Extract the [X, Y] coordinate from the center of the cell holding the provided text.  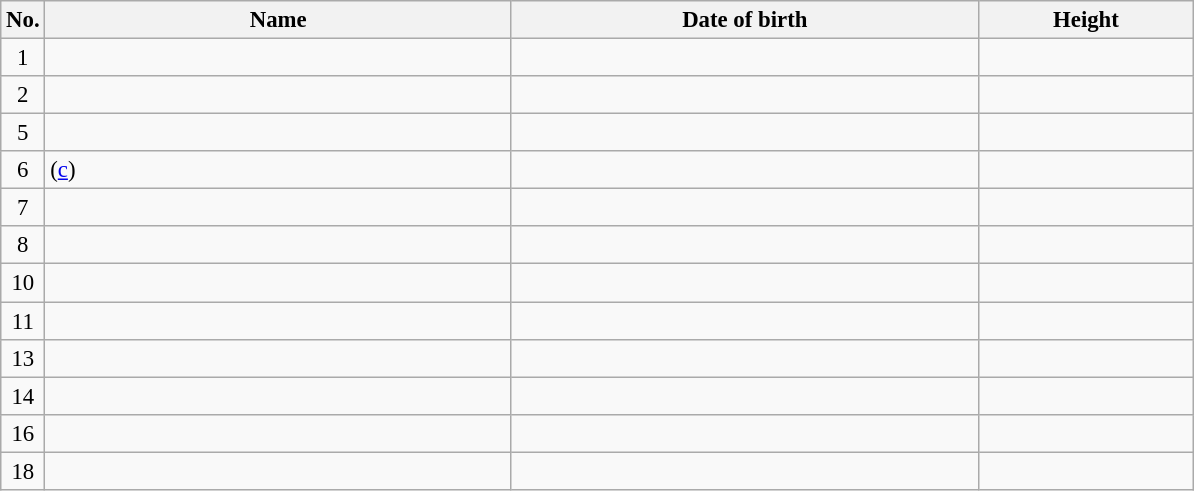
16 [23, 433]
11 [23, 321]
No. [23, 20]
10 [23, 283]
14 [23, 396]
1 [23, 58]
Height [1086, 20]
(c) [278, 170]
Name [278, 20]
2 [23, 95]
7 [23, 208]
13 [23, 358]
Date of birth [744, 20]
5 [23, 133]
18 [23, 471]
8 [23, 245]
6 [23, 170]
